Locate the cell with the specified text and output its (X, Y) center coordinate. 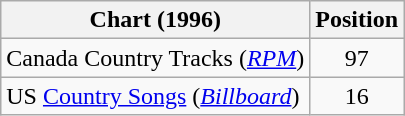
Chart (1996) (156, 20)
Position (357, 20)
16 (357, 96)
Canada Country Tracks (RPM) (156, 58)
97 (357, 58)
US Country Songs (Billboard) (156, 96)
